For the text-containing cell, return its midpoint in [X, Y] coordinate format. 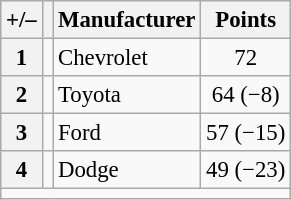
3 [22, 133]
Ford [127, 133]
Toyota [127, 95]
4 [22, 170]
64 (−8) [246, 95]
1 [22, 58]
2 [22, 95]
Dodge [127, 170]
72 [246, 58]
Points [246, 20]
Manufacturer [127, 20]
+/– [22, 20]
49 (−23) [246, 170]
57 (−15) [246, 133]
Chevrolet [127, 58]
